Identify which cell holds the provided text, then report its [X, Y] central coordinate. 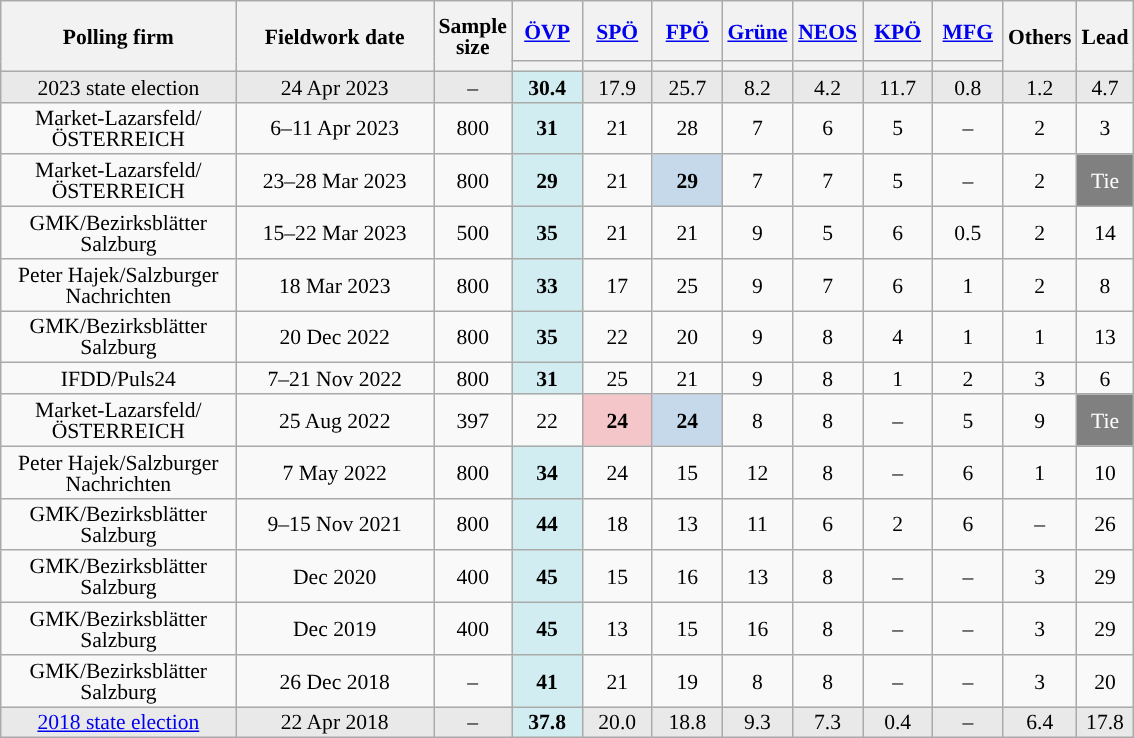
FPÖ [687, 31]
14 [1106, 233]
NEOS [827, 31]
22 Apr 2018 [335, 722]
20 Dec 2022 [335, 337]
4.7 [1106, 86]
0.5 [968, 233]
7–21 Nov 2022 [335, 378]
Lead [1106, 36]
Dec 2020 [335, 577]
24 Apr 2023 [335, 86]
2018 state election [118, 722]
Others [1040, 36]
41 [547, 681]
11 [757, 524]
18.8 [687, 722]
20.0 [617, 722]
MFG [968, 31]
34 [547, 472]
Samplesize [473, 36]
0.4 [898, 722]
Polling firm [118, 36]
SPÖ [617, 31]
4.2 [827, 86]
4 [898, 337]
26 Dec 2018 [335, 681]
12 [757, 472]
25.7 [687, 86]
26 [1106, 524]
19 [687, 681]
6.4 [1040, 722]
44 [547, 524]
2023 state election [118, 86]
28 [687, 128]
37.8 [547, 722]
9.3 [757, 722]
15–22 Mar 2023 [335, 233]
Dec 2019 [335, 629]
7 May 2022 [335, 472]
Grüne [757, 31]
33 [547, 285]
KPÖ [898, 31]
17.9 [617, 86]
17.8 [1106, 722]
7.3 [827, 722]
11.7 [898, 86]
0.8 [968, 86]
18 [617, 524]
1.2 [1040, 86]
17 [617, 285]
25 Aug 2022 [335, 420]
18 Mar 2023 [335, 285]
Fieldwork date [335, 36]
9–15 Nov 2021 [335, 524]
500 [473, 233]
10 [1106, 472]
8.2 [757, 86]
30.4 [547, 86]
6–11 Apr 2023 [335, 128]
ÖVP [547, 31]
IFDD/Puls24 [118, 378]
23–28 Mar 2023 [335, 181]
397 [473, 420]
